Find where the given text appears and provide that cell's center as (X, Y) coordinate. 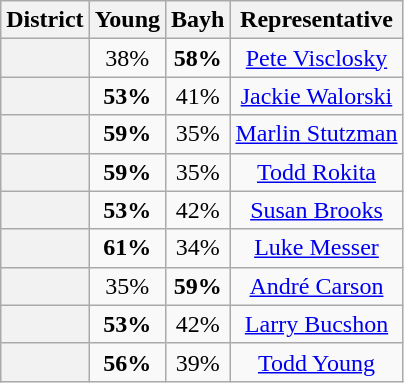
Susan Brooks (316, 210)
Larry Bucshon (316, 324)
Todd Young (316, 362)
39% (198, 362)
Luke Messer (316, 248)
38% (127, 58)
Young (127, 20)
Pete Visclosky (316, 58)
61% (127, 248)
Representative (316, 20)
34% (198, 248)
Todd Rokita (316, 172)
Bayh (198, 20)
41% (198, 96)
Marlin Stutzman (316, 134)
Jackie Walorski (316, 96)
58% (198, 58)
André Carson (316, 286)
District (45, 20)
56% (127, 362)
